For the text-containing cell, return its midpoint in (X, Y) coordinate format. 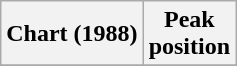
Chart (1988) (72, 34)
Peakposition (189, 34)
